Extract the (x, y) coordinate from the center of the cell holding the provided text.  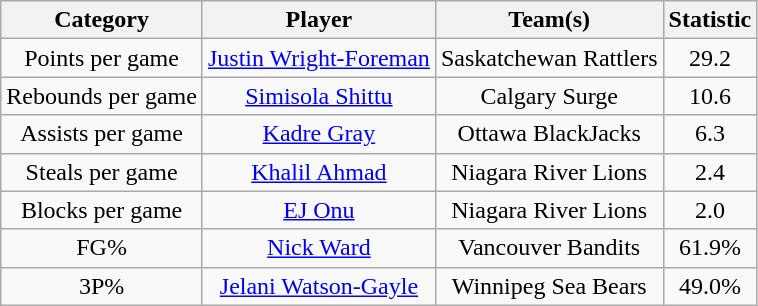
Kadre Gray (318, 134)
49.0% (710, 286)
Assists per game (102, 134)
Nick Ward (318, 248)
Vancouver Bandits (549, 248)
EJ Onu (318, 210)
Rebounds per game (102, 96)
2.0 (710, 210)
Ottawa BlackJacks (549, 134)
Winnipeg Sea Bears (549, 286)
Calgary Surge (549, 96)
6.3 (710, 134)
10.6 (710, 96)
2.4 (710, 172)
FG% (102, 248)
Category (102, 20)
Player (318, 20)
Jelani Watson-Gayle (318, 286)
Khalil Ahmad (318, 172)
Justin Wright-Foreman (318, 58)
Team(s) (549, 20)
Points per game (102, 58)
Blocks per game (102, 210)
29.2 (710, 58)
Saskatchewan Rattlers (549, 58)
Statistic (710, 20)
61.9% (710, 248)
Steals per game (102, 172)
3P% (102, 286)
Simisola Shittu (318, 96)
